Determine the [x, y] coordinate at the center of the cell enclosing the given text.  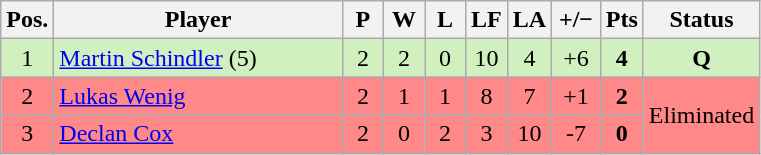
Pts [622, 20]
+1 [576, 96]
LA [529, 20]
LF [487, 20]
Lukas Wenig [198, 96]
Declan Cox [198, 134]
+6 [576, 58]
P [362, 20]
Player [198, 20]
Eliminated [701, 115]
+/− [576, 20]
L [444, 20]
W [404, 20]
7 [529, 96]
Pos. [28, 20]
-7 [576, 134]
Status [701, 20]
Martin Schindler (5) [198, 58]
8 [487, 96]
Q [701, 58]
